Find where the given text appears and provide that cell's center as (X, Y) coordinate. 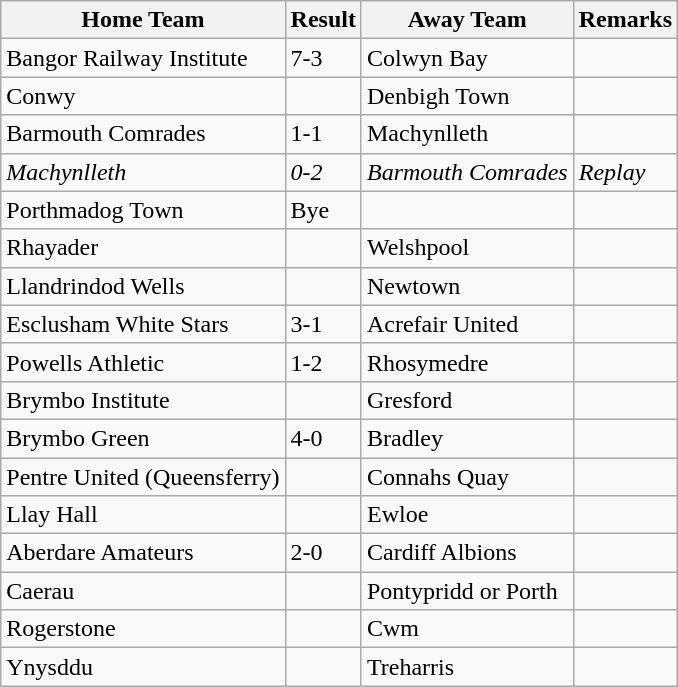
Pontypridd or Porth (467, 591)
Cardiff Albions (467, 553)
Cwm (467, 629)
1-2 (323, 362)
4-0 (323, 438)
Acrefair United (467, 324)
Llay Hall (143, 515)
Away Team (467, 20)
Rhosymedre (467, 362)
Replay (625, 172)
1-1 (323, 134)
Brymbo Green (143, 438)
Rogerstone (143, 629)
2-0 (323, 553)
Colwyn Bay (467, 58)
Brymbo Institute (143, 400)
Ewloe (467, 515)
Home Team (143, 20)
Bangor Railway Institute (143, 58)
Conwy (143, 96)
Newtown (467, 286)
Powells Athletic (143, 362)
Caerau (143, 591)
Pentre United (Queensferry) (143, 477)
3-1 (323, 324)
Welshpool (467, 248)
Porthmadog Town (143, 210)
Llandrindod Wells (143, 286)
Denbigh Town (467, 96)
Aberdare Amateurs (143, 553)
Result (323, 20)
Esclusham White Stars (143, 324)
Bradley (467, 438)
Gresford (467, 400)
Remarks (625, 20)
7-3 (323, 58)
Bye (323, 210)
Ynysddu (143, 667)
Treharris (467, 667)
Connahs Quay (467, 477)
Rhayader (143, 248)
0-2 (323, 172)
